Search for the cell housing the specified text and yield its (X, Y) center coordinate. 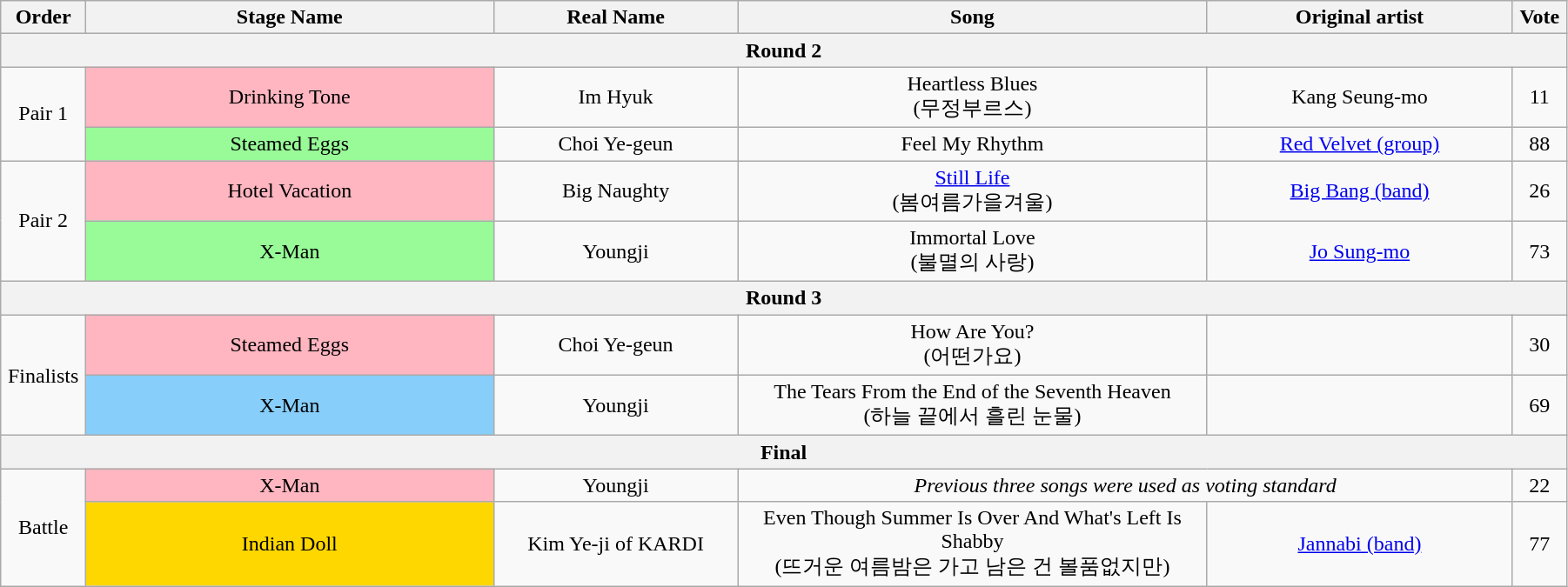
Kim Ye-ji of KARDI (616, 544)
73 (1539, 251)
11 (1539, 97)
Even Though Summer Is Over And What's Left Is Shabby(뜨거운 여름밤은 가고 남은 건 볼품없지만) (973, 544)
Big Bang (band) (1359, 190)
Final (784, 452)
How Are You?(어떤가요) (973, 345)
Jo Sung-mo (1359, 251)
88 (1539, 143)
The Tears From the End of the Seventh Heaven(하늘 끝에서 흘린 눈물) (973, 405)
77 (1539, 544)
Big Naughty (616, 190)
Round 2 (784, 50)
Pair 1 (44, 114)
Still Life(봄여름가을겨울) (973, 190)
Heartless Blues(무정부르스) (973, 97)
Pair 2 (44, 221)
Round 3 (784, 298)
Jannabi (band) (1359, 544)
30 (1539, 345)
Immortal Love(불멸의 사랑) (973, 251)
Hotel Vacation (290, 190)
Original artist (1359, 17)
Battle (44, 527)
Song (973, 17)
Stage Name (290, 17)
Kang Seung-mo (1359, 97)
26 (1539, 190)
69 (1539, 405)
Real Name (616, 17)
Im Hyuk (616, 97)
22 (1539, 485)
Finalists (44, 376)
Order (44, 17)
Red Velvet (group) (1359, 143)
Vote (1539, 17)
Indian Doll (290, 544)
Feel My Rhythm (973, 143)
Previous three songs were used as voting standard (1125, 485)
Drinking Tone (290, 97)
